Extract the (X, Y) coordinate from the center of the cell holding the provided text.  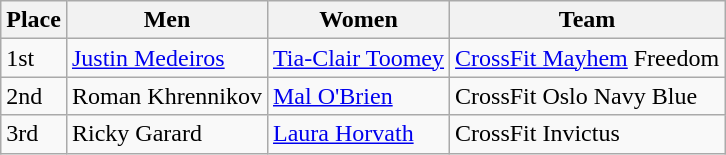
Men (166, 20)
Women (358, 20)
Team (588, 20)
Roman Khrennikov (166, 96)
Laura Horvath (358, 134)
CrossFit Oslo Navy Blue (588, 96)
3rd (34, 134)
Place (34, 20)
1st (34, 58)
CrossFit Invictus (588, 134)
2nd (34, 96)
Mal O'Brien (358, 96)
Justin Medeiros (166, 58)
CrossFit Mayhem Freedom (588, 58)
Ricky Garard (166, 134)
Tia-Clair Toomey (358, 58)
